Output the [x, y] coordinate of the center of the cell containing the given text.  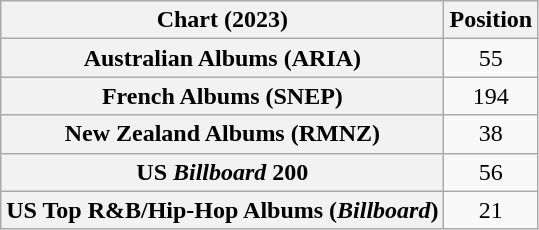
55 [491, 58]
21 [491, 210]
US Billboard 200 [222, 172]
Position [491, 20]
194 [491, 96]
Chart (2023) [222, 20]
56 [491, 172]
38 [491, 134]
New Zealand Albums (RMNZ) [222, 134]
French Albums (SNEP) [222, 96]
US Top R&B/Hip-Hop Albums (Billboard) [222, 210]
Australian Albums (ARIA) [222, 58]
